Detect which cell encompasses the target text, then output its (X, Y) center coordinate. 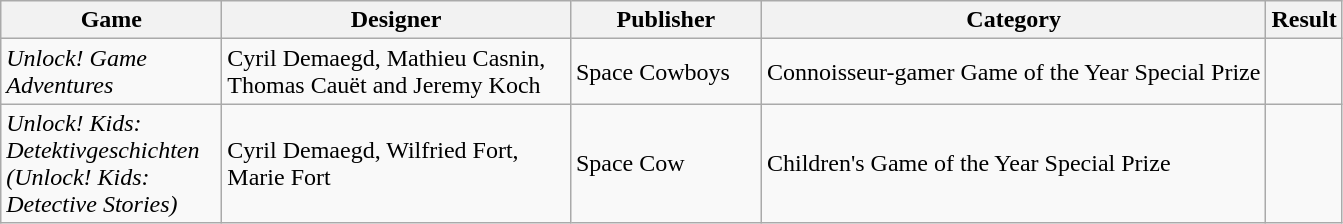
Cyril Demaegd, Mathieu Casnin, Thomas Cauët and Jeremy Koch (396, 72)
Space Cowboys (666, 72)
Publisher (666, 20)
Category (1013, 20)
Designer (396, 20)
Children's Game of the Year Special Prize (1013, 164)
Connoisseur-gamer Game of the Year Special Prize (1013, 72)
Result (1304, 20)
Unlock! Kids: Detektivgeschichten (Unlock! Kids: Detective Stories) (112, 164)
Cyril Demaegd, Wilfried Fort, Marie Fort (396, 164)
Game (112, 20)
Space Cow (666, 164)
Unlock! Game Adventures (112, 72)
